Search for the cell housing the specified text and yield its [x, y] center coordinate. 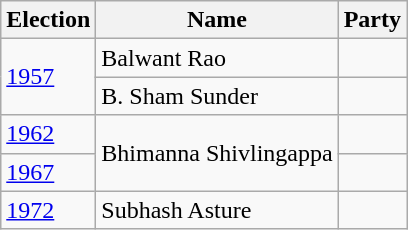
1967 [48, 172]
Name [217, 20]
1972 [48, 210]
Election [48, 20]
Subhash Asture [217, 210]
Party [372, 20]
Balwant Rao [217, 58]
Bhimanna Shivlingappa [217, 153]
B. Sham Sunder [217, 96]
1962 [48, 134]
1957 [48, 77]
